Find where the given text appears and provide that cell's center as (x, y) coordinate. 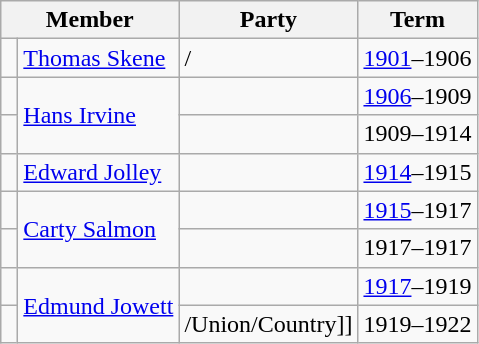
Hans Irvine (98, 115)
1917–1919 (418, 286)
1919–1922 (418, 324)
Carty Salmon (98, 229)
1917–1917 (418, 248)
Party (268, 20)
1901–1906 (418, 58)
1915–1917 (418, 210)
Edmund Jowett (98, 305)
Edward Jolley (98, 172)
Member (90, 20)
1914–1915 (418, 172)
1909–1914 (418, 134)
1906–1909 (418, 96)
/ (268, 58)
Thomas Skene (98, 58)
Term (418, 20)
/Union/Country]] (268, 324)
